Identify which cell holds the provided text, then report its (x, y) central coordinate. 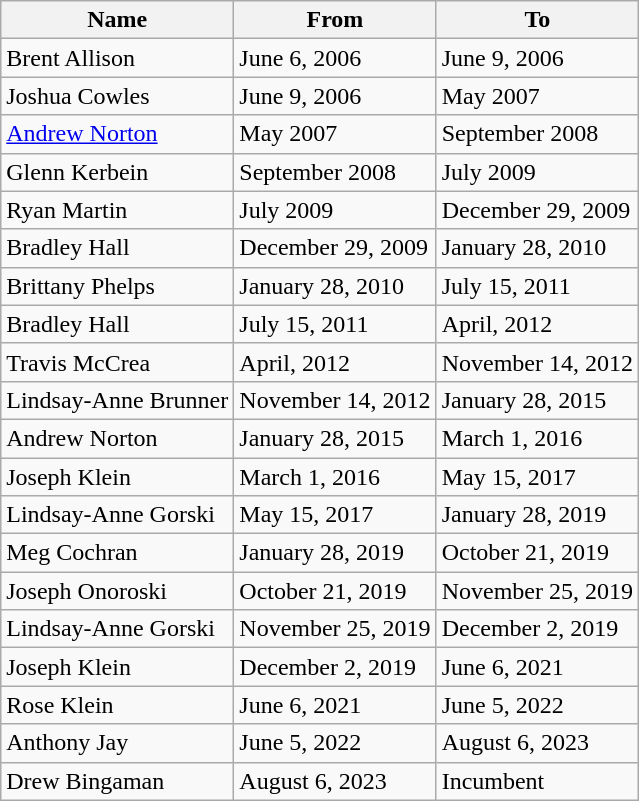
To (537, 20)
Name (118, 20)
Ryan Martin (118, 210)
Glenn Kerbein (118, 172)
Drew Bingaman (118, 781)
Travis McCrea (118, 362)
Brent Allison (118, 58)
Brittany Phelps (118, 286)
June 6, 2006 (335, 58)
Lindsay-Anne Brunner (118, 400)
From (335, 20)
Anthony Jay (118, 743)
Meg Cochran (118, 553)
Incumbent (537, 781)
Rose Klein (118, 705)
Joshua Cowles (118, 96)
Joseph Onoroski (118, 591)
